Determine the [X, Y] coordinate at the center of the cell enclosing the given text.  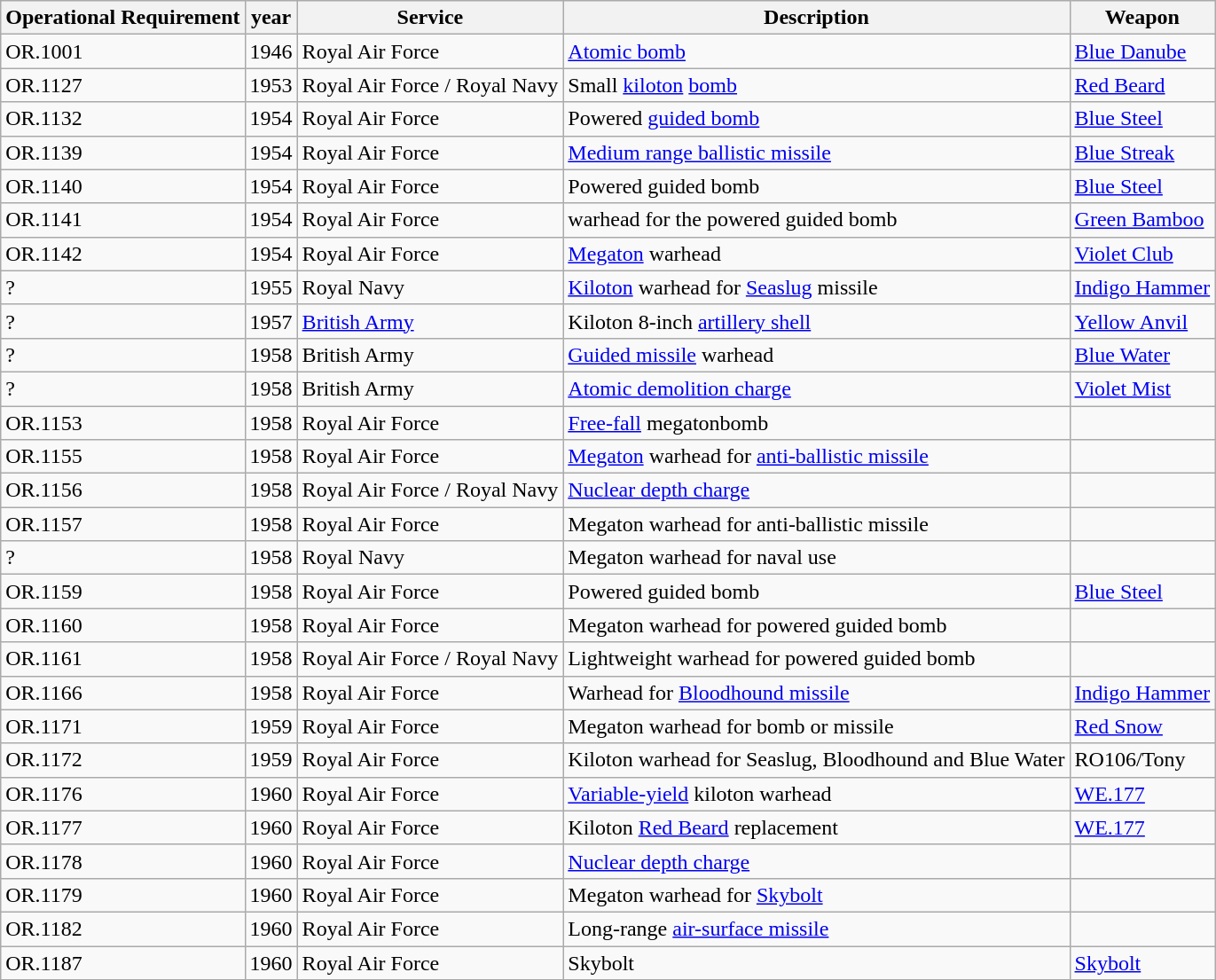
1953 [271, 85]
OR.1187 [122, 962]
Variable-yield kiloton warhead [816, 794]
Megaton warhead for powered guided bomb [816, 625]
Description [816, 18]
1955 [271, 287]
OR.1178 [122, 861]
OR.1176 [122, 794]
Guided missile warhead [816, 355]
Long-range air-surface missile [816, 929]
Yellow Anvil [1142, 321]
Kiloton warhead for Seaslug missile [816, 287]
Blue Streak [1142, 153]
OR.1160 [122, 625]
OR.1155 [122, 457]
Kiloton warhead for Seaslug, Bloodhound and Blue Water [816, 760]
Megaton warhead for naval use [816, 558]
1946 [271, 51]
Operational Requirement [122, 18]
OR.1182 [122, 929]
Blue Water [1142, 355]
OR.1161 [122, 659]
Atomic bomb [816, 51]
OR.1179 [122, 895]
Warhead for Bloodhound missile [816, 693]
OR.1159 [122, 592]
Lightweight warhead for powered guided bomb [816, 659]
OR.1156 [122, 490]
Small kiloton bomb [816, 85]
warhead for the powered guided bomb [816, 220]
OR.1166 [122, 693]
Medium range ballistic missile [816, 153]
year [271, 18]
OR.1142 [122, 254]
OR.1157 [122, 524]
Megaton warhead [816, 254]
Green Bamboo [1142, 220]
Kiloton 8-inch artillery shell [816, 321]
OR.1132 [122, 119]
Service [430, 18]
OR.1172 [122, 760]
OR.1140 [122, 186]
Atomic demolition charge [816, 388]
Violet Club [1142, 254]
1957 [271, 321]
OR.1153 [122, 423]
Weapon [1142, 18]
OR.1177 [122, 827]
Violet Mist [1142, 388]
OR.1001 [122, 51]
Red Beard [1142, 85]
OR.1171 [122, 726]
OR.1127 [122, 85]
Blue Danube [1142, 51]
OR.1141 [122, 220]
OR.1139 [122, 153]
Megaton warhead for bomb or missile [816, 726]
Red Snow [1142, 726]
Free-fall megatonbomb [816, 423]
Kiloton Red Beard replacement [816, 827]
Megaton warhead for Skybolt [816, 895]
RO106/Tony [1142, 760]
